From the cell containing the given text, extract its center point as [x, y] coordinate. 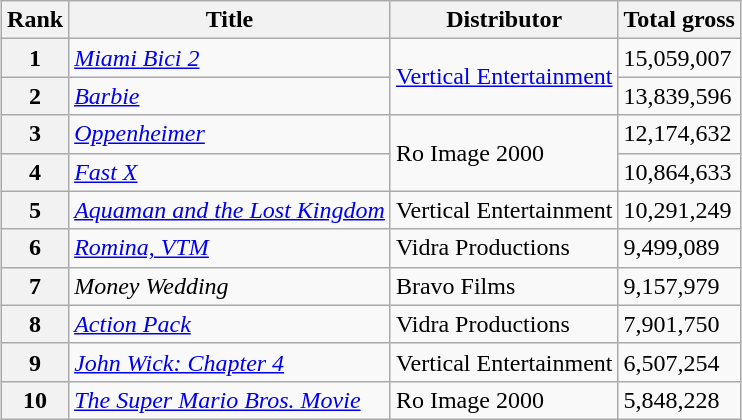
8 [36, 324]
10,291,249 [679, 210]
2 [36, 96]
The Super Mario Bros. Movie [230, 400]
7 [36, 286]
Miami Bici 2 [230, 58]
9 [36, 362]
Fast X [230, 172]
9,499,089 [679, 248]
10 [36, 400]
Total gross [679, 20]
6 [36, 248]
Aquaman and the Lost Kingdom [230, 210]
15,059,007 [679, 58]
13,839,596 [679, 96]
5,848,228 [679, 400]
Barbie [230, 96]
1 [36, 58]
Bravo Films [504, 286]
9,157,979 [679, 286]
6,507,254 [679, 362]
Distributor [504, 20]
12,174,632 [679, 134]
3 [36, 134]
Oppenheimer [230, 134]
Title [230, 20]
7,901,750 [679, 324]
4 [36, 172]
10,864,633 [679, 172]
John Wick: Chapter 4 [230, 362]
Money Wedding [230, 286]
Action Pack [230, 324]
Romina, VTM [230, 248]
5 [36, 210]
Rank [36, 20]
